From the cell containing the given text, extract its center point as [X, Y] coordinate. 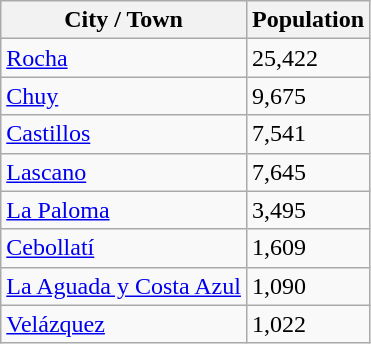
Lascano [124, 172]
La Aguada y Costa Azul [124, 286]
Velázquez [124, 324]
1,090 [308, 286]
City / Town [124, 20]
Castillos [124, 134]
1,022 [308, 324]
Rocha [124, 58]
3,495 [308, 210]
25,422 [308, 58]
1,609 [308, 248]
9,675 [308, 96]
7,541 [308, 134]
Population [308, 20]
Chuy [124, 96]
La Paloma [124, 210]
7,645 [308, 172]
Cebollatí [124, 248]
